Return the [x, y] coordinate for the center point of the cell that contains the specified text.  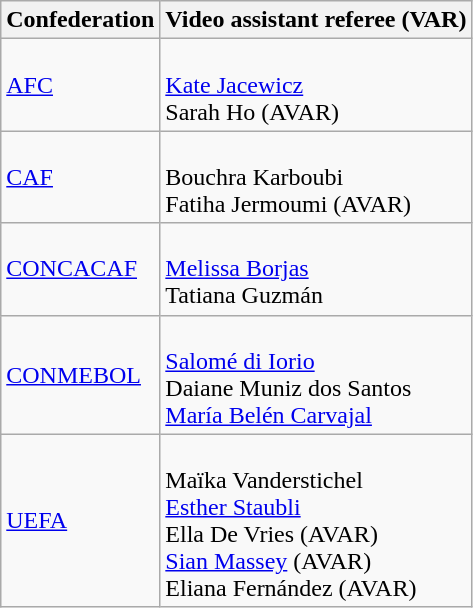
Salomé di Iorio Daiane Muniz dos Santos María Belén Carvajal [316, 374]
Kate Jacewicz Sarah Ho (AVAR) [316, 85]
Melissa Borjas Tatiana Guzmán [316, 269]
Maïka Vanderstichel Esther Staubli Ella De Vries (AVAR) Sian Massey (AVAR) Eliana Fernández (AVAR) [316, 520]
Bouchra Karboubi Fatiha Jermoumi (AVAR) [316, 177]
CAF [80, 177]
Video assistant referee (VAR) [316, 20]
CONMEBOL [80, 374]
Confederation [80, 20]
CONCACAF [80, 269]
AFC [80, 85]
UEFA [80, 520]
